Provide the [X, Y] coordinate of the cell's center where the given text is located.  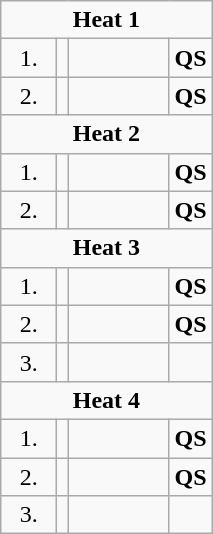
Heat 2 [106, 134]
Heat 3 [106, 248]
Heat 4 [106, 400]
Heat 1 [106, 20]
